Identify which cell holds the provided text, then report its (x, y) central coordinate. 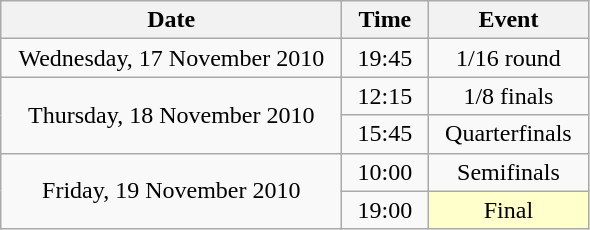
12:15 (385, 96)
1/8 finals (508, 96)
Semifinals (508, 172)
Thursday, 18 November 2010 (172, 115)
Friday, 19 November 2010 (172, 191)
Final (508, 210)
19:45 (385, 58)
Time (385, 20)
15:45 (385, 134)
Date (172, 20)
Event (508, 20)
1/16 round (508, 58)
10:00 (385, 172)
19:00 (385, 210)
Wednesday, 17 November 2010 (172, 58)
Quarterfinals (508, 134)
